Return the [X, Y] coordinate for the center point of the cell that contains the specified text.  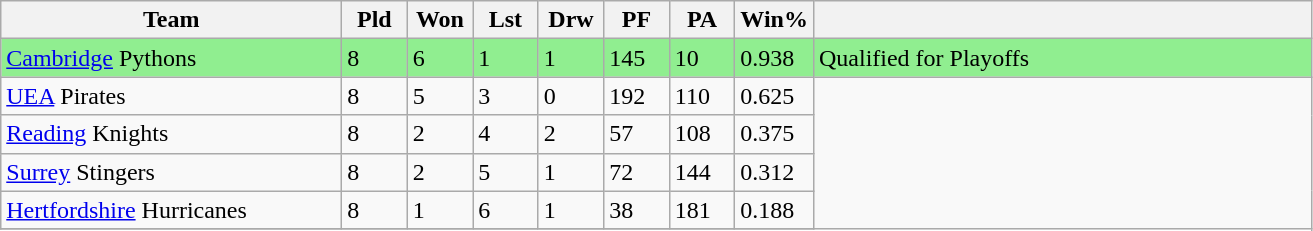
UEA Pirates [172, 96]
145 [637, 58]
Won [440, 20]
72 [637, 172]
Reading Knights [172, 134]
181 [702, 210]
Drw [571, 20]
0.625 [774, 96]
0 [571, 96]
4 [506, 134]
Win% [774, 20]
Surrey Stingers [172, 172]
0.938 [774, 58]
Team [172, 20]
192 [637, 96]
3 [506, 96]
57 [637, 134]
0.188 [774, 210]
0.312 [774, 172]
Pld [375, 20]
PA [702, 20]
Qualified for Playoffs [1062, 58]
38 [637, 210]
Lst [506, 20]
Hertfordshire Hurricanes [172, 210]
108 [702, 134]
10 [702, 58]
110 [702, 96]
PF [637, 20]
0.375 [774, 134]
144 [702, 172]
Cambridge Pythons [172, 58]
